Determine the [X, Y] coordinate at the center of the cell enclosing the given text.  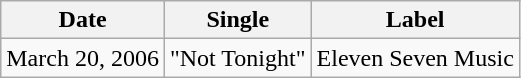
Date [83, 20]
"Not Tonight" [238, 58]
Eleven Seven Music [415, 58]
March 20, 2006 [83, 58]
Single [238, 20]
Label [415, 20]
